Determine the (X, Y) coordinate at the center of the cell enclosing the given text.  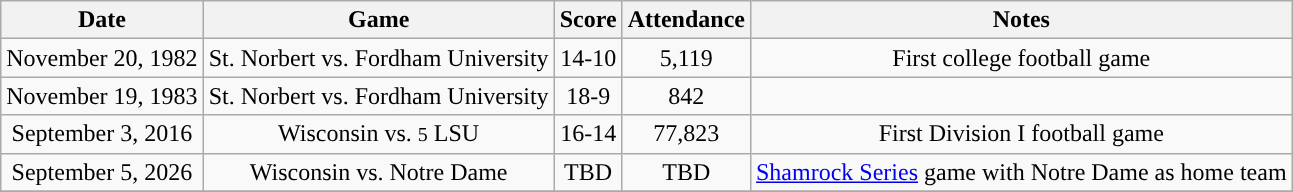
November 20, 1982 (102, 58)
14-10 (588, 58)
5,119 (686, 58)
Notes (1021, 20)
Wisconsin vs. Notre Dame (378, 172)
Game (378, 20)
16-14 (588, 134)
Attendance (686, 20)
First Division I football game (1021, 134)
Shamrock Series game with Notre Dame as home team (1021, 172)
18-9 (588, 96)
September 5, 2026 (102, 172)
Wisconsin vs. 5 LSU (378, 134)
Date (102, 20)
Score (588, 20)
First college football game (1021, 58)
842 (686, 96)
September 3, 2016 (102, 134)
77,823 (686, 134)
November 19, 1983 (102, 96)
